Return (X, Y) of the center of cell containing provided text 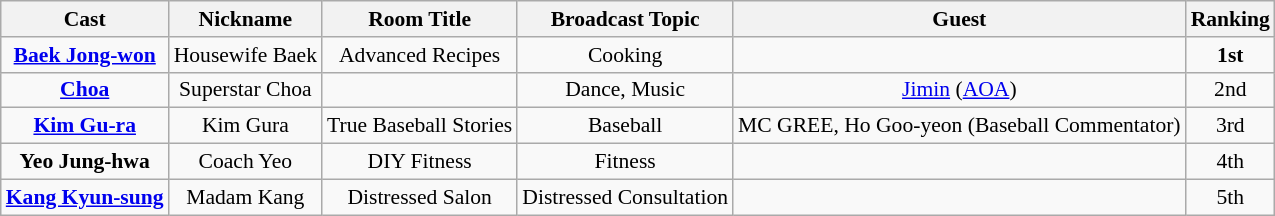
DIY Fitness (420, 162)
Nickname (246, 19)
Cooking (625, 55)
Jimin (AOA) (960, 90)
Advanced Recipes (420, 55)
Kim Gura (246, 126)
Guest (960, 19)
Coach Yeo (246, 162)
Kang Kyun-sung (85, 197)
Distressed Salon (420, 197)
3rd (1230, 126)
Fitness (625, 162)
Superstar Choa (246, 90)
5th (1230, 197)
Choa (85, 90)
Baseball (625, 126)
Dance, Music (625, 90)
Ranking (1230, 19)
Broadcast Topic (625, 19)
Baek Jong-won (85, 55)
Kim Gu-ra (85, 126)
Room Title (420, 19)
1st (1230, 55)
True Baseball Stories (420, 126)
MC GREE, Ho Goo-yeon (Baseball Commentator) (960, 126)
4th (1230, 162)
Madam Kang (246, 197)
2nd (1230, 90)
Distressed Consultation (625, 197)
Cast (85, 19)
Housewife Baek (246, 55)
Yeo Jung-hwa (85, 162)
